Pinpoint the cell where the given text exists, returning its (x, y) midpoint coordinate. 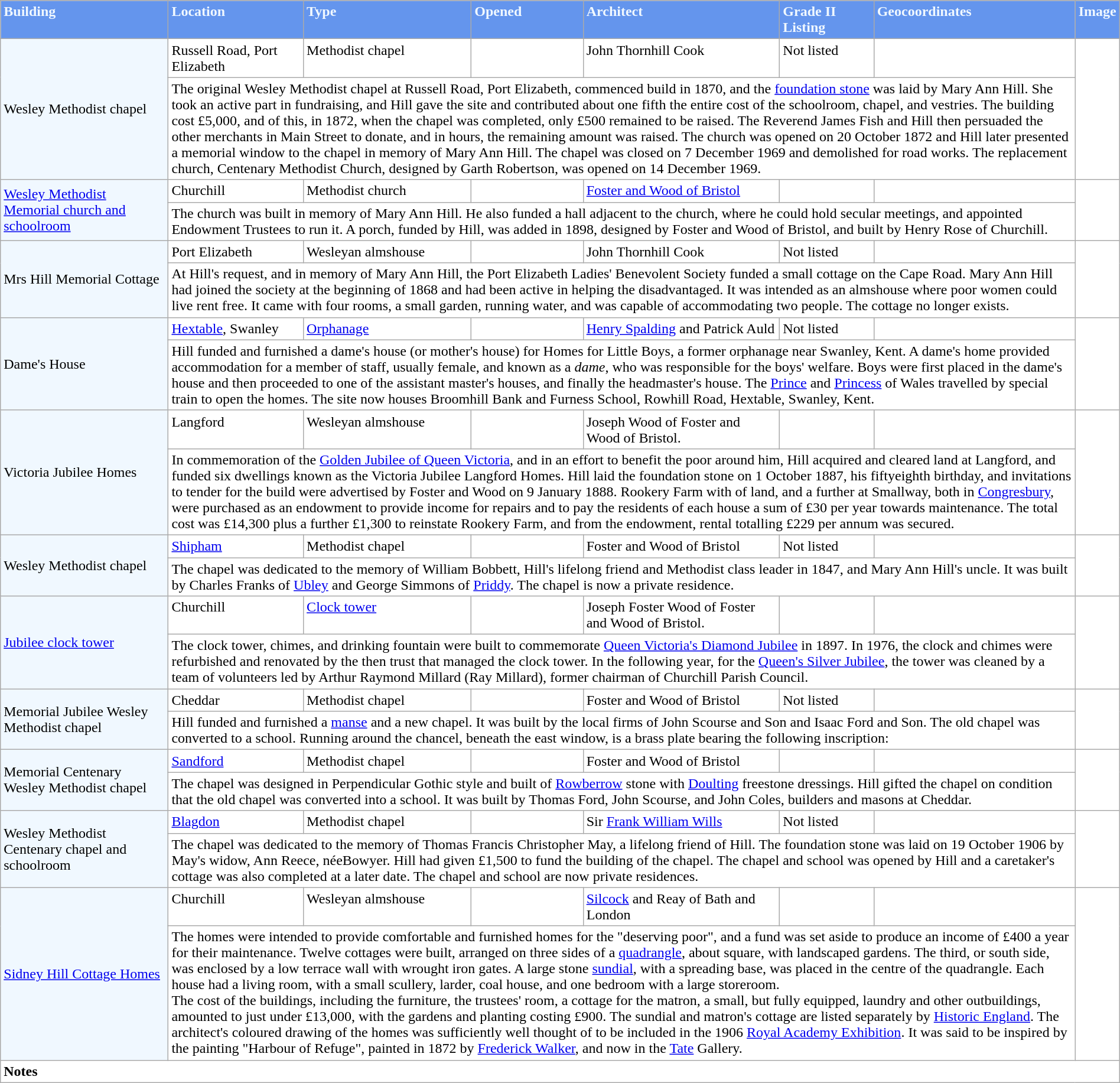
Wesley Methodist Memorial church and schoolroom (84, 210)
Sandford (236, 761)
Joseph Foster Wood of Foster and Wood of Bristol. (682, 616)
Memorial Jubilee Wesley Methodist chapel (84, 720)
Opened (527, 20)
Geocoordinates (975, 20)
Methodist church (388, 191)
Wesley Methodist Centenary chapel and schoolroom (84, 849)
Location (236, 20)
Silcock and Reay of Bath and London (682, 906)
Architect (682, 20)
Notes (560, 1071)
Clock tower (388, 616)
Grade II Listing (827, 20)
Sidney Hill Cottage Homes (84, 974)
Building (84, 20)
Joseph Wood of Foster and Wood of Bristol. (682, 429)
Type (388, 20)
Victoria Jubilee Homes (84, 473)
Russell Road, Port Elizabeth (236, 58)
Henry Spalding and Patrick Auld (682, 329)
Hextable, Swanley (236, 329)
Orphanage (388, 329)
Cheddar (236, 700)
Mrs Hill Memorial Cottage (84, 279)
Image (1098, 20)
Sir Frank William Wills (682, 822)
Shipham (236, 546)
Jubilee clock tower (84, 643)
Memorial Centenary Wesley Methodist chapel (84, 780)
Langford (236, 429)
Dame's House (84, 364)
Blagdon (236, 822)
Port Elizabeth (236, 252)
